From the cell containing the given text, extract its center point as [X, Y] coordinate. 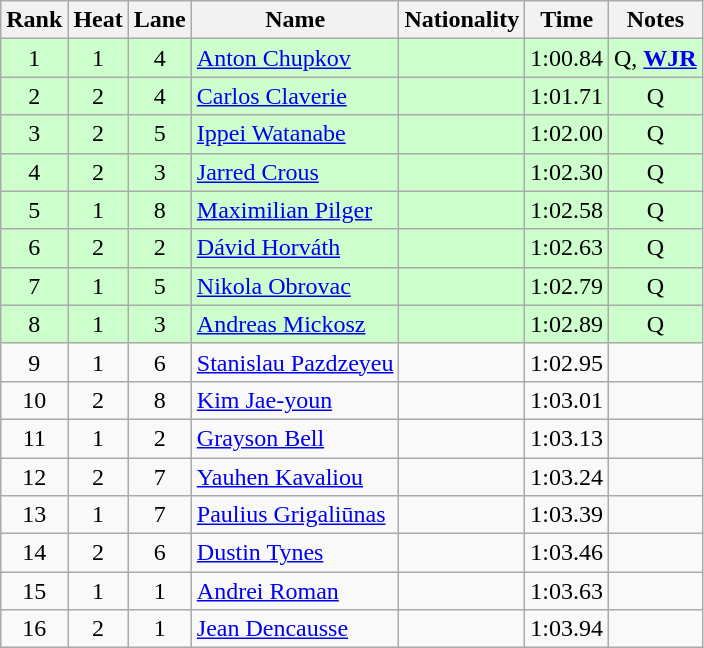
Maximilian Pilger [295, 210]
Nikola Obrovac [295, 286]
1:02.95 [567, 362]
Jean Dencausse [295, 629]
Time [567, 20]
1:02.63 [567, 248]
1:03.63 [567, 591]
Anton Chupkov [295, 58]
1:02.79 [567, 286]
13 [34, 515]
11 [34, 438]
1:02.89 [567, 324]
1:02.58 [567, 210]
1:03.94 [567, 629]
1:03.24 [567, 477]
Jarred Crous [295, 172]
Andreas Mickosz [295, 324]
Lane [160, 20]
Nationality [462, 20]
Paulius Grigaliūnas [295, 515]
Andrei Roman [295, 591]
1:03.39 [567, 515]
1:02.30 [567, 172]
Name [295, 20]
Dávid Horváth [295, 248]
10 [34, 400]
Yauhen Kavaliou [295, 477]
Kim Jae-youn [295, 400]
16 [34, 629]
Notes [655, 20]
1:03.46 [567, 553]
1:00.84 [567, 58]
1:03.01 [567, 400]
12 [34, 477]
Heat [98, 20]
Ippei Watanabe [295, 134]
Rank [34, 20]
Carlos Claverie [295, 96]
Stanislau Pazdzeyeu [295, 362]
14 [34, 553]
1:03.13 [567, 438]
9 [34, 362]
15 [34, 591]
1:01.71 [567, 96]
1:02.00 [567, 134]
Dustin Tynes [295, 553]
Grayson Bell [295, 438]
Q, WJR [655, 58]
